Output the (X, Y) coordinate of the center of the cell containing the given text.  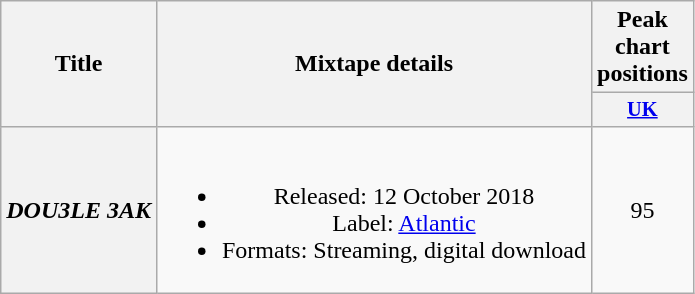
UK (643, 110)
Released: 12 October 2018Label: AtlanticFormats: Streaming, digital download (374, 210)
Mixtape details (374, 64)
95 (643, 210)
DOU3LE 3AK (79, 210)
Title (79, 64)
Peak chart positions (643, 47)
